For the text-containing cell, return its midpoint in (X, Y) coordinate format. 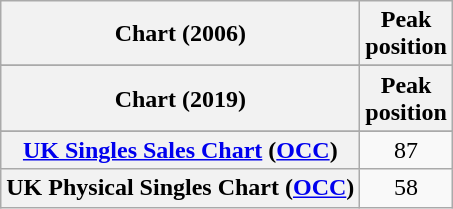
Chart (2006) (180, 34)
UK Physical Singles Chart (OCC) (180, 188)
Chart (2019) (180, 98)
58 (406, 188)
UK Singles Sales Chart (OCC) (180, 150)
87 (406, 150)
